Output the (x, y) coordinate of the center of the cell containing the given text.  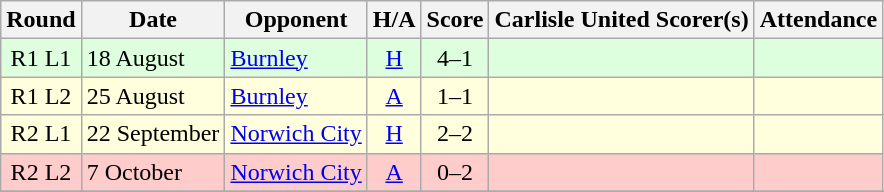
H/A (394, 20)
R1 L1 (41, 58)
7 October (153, 172)
Score (455, 20)
R2 L2 (41, 172)
Carlisle United Scorer(s) (622, 20)
18 August (153, 58)
R1 L2 (41, 96)
R2 L1 (41, 134)
Date (153, 20)
2–2 (455, 134)
1–1 (455, 96)
0–2 (455, 172)
4–1 (455, 58)
Attendance (818, 20)
Opponent (296, 20)
25 August (153, 96)
22 September (153, 134)
Round (41, 20)
